Output the (x, y) coordinate of the center of the cell containing the given text.  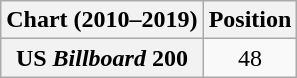
Chart (2010–2019) (102, 20)
US Billboard 200 (102, 58)
48 (250, 58)
Position (250, 20)
